For the text-containing cell, return its midpoint in [X, Y] coordinate format. 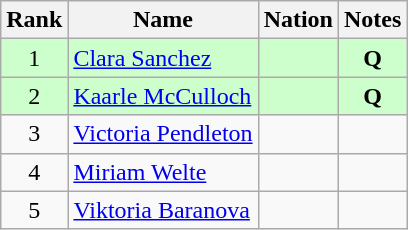
Victoria Pendleton [163, 134]
Notes [373, 20]
Rank [34, 20]
1 [34, 58]
Viktoria Baranova [163, 210]
Nation [298, 20]
2 [34, 96]
4 [34, 172]
Kaarle McCulloch [163, 96]
Clara Sanchez [163, 58]
Name [163, 20]
Miriam Welte [163, 172]
3 [34, 134]
5 [34, 210]
